From the cell containing the given text, extract its center point as (x, y) coordinate. 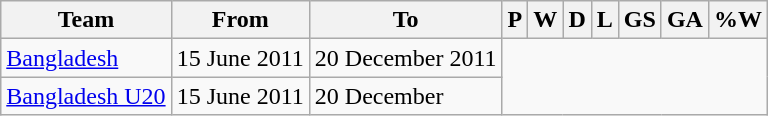
To (406, 20)
P (515, 20)
20 December 2011 (406, 58)
Bangladesh (86, 58)
W (546, 20)
20 December (406, 96)
GA (684, 20)
GS (640, 20)
Team (86, 20)
L (604, 20)
From (240, 20)
%W (738, 20)
Bangladesh U20 (86, 96)
D (577, 20)
